Return the [x, y] coordinate for the center point of the cell that contains the specified text.  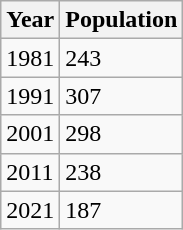
1981 [30, 58]
298 [122, 134]
187 [122, 210]
307 [122, 96]
1991 [30, 96]
Population [122, 20]
2011 [30, 172]
2021 [30, 210]
243 [122, 58]
Year [30, 20]
2001 [30, 134]
238 [122, 172]
